Detect which cell encompasses the target text, then output its (X, Y) center coordinate. 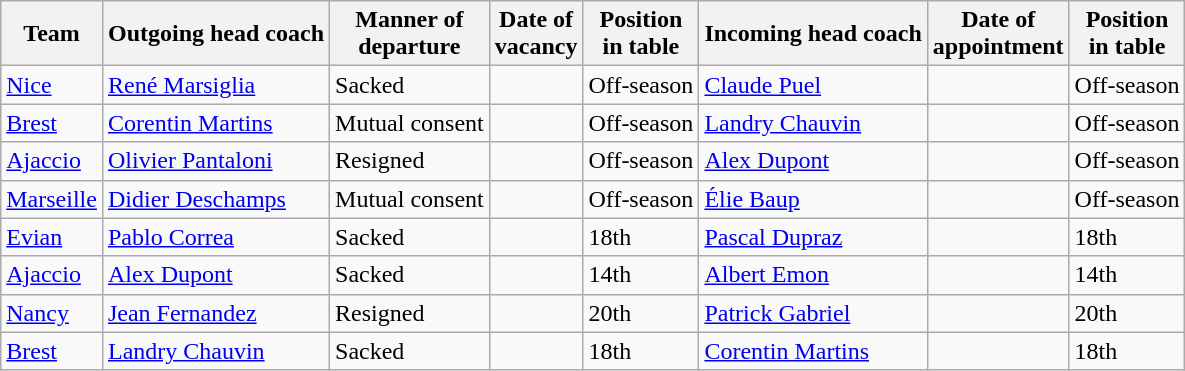
René Marsiglia (216, 85)
Manner ofdeparture (410, 34)
Nancy (52, 313)
Date ofappointment (998, 34)
Claude Puel (813, 85)
Evian (52, 237)
Albert Emon (813, 275)
Outgoing head coach (216, 34)
Pablo Correa (216, 237)
Didier Deschamps (216, 199)
Olivier Pantaloni (216, 161)
Team (52, 34)
Marseille (52, 199)
Date ofvacancy (536, 34)
Nice (52, 85)
Patrick Gabriel (813, 313)
Élie Baup (813, 199)
Incoming head coach (813, 34)
Pascal Dupraz (813, 237)
Jean Fernandez (216, 313)
